Extract the [X, Y] coordinate from the center of the cell holding the provided text.  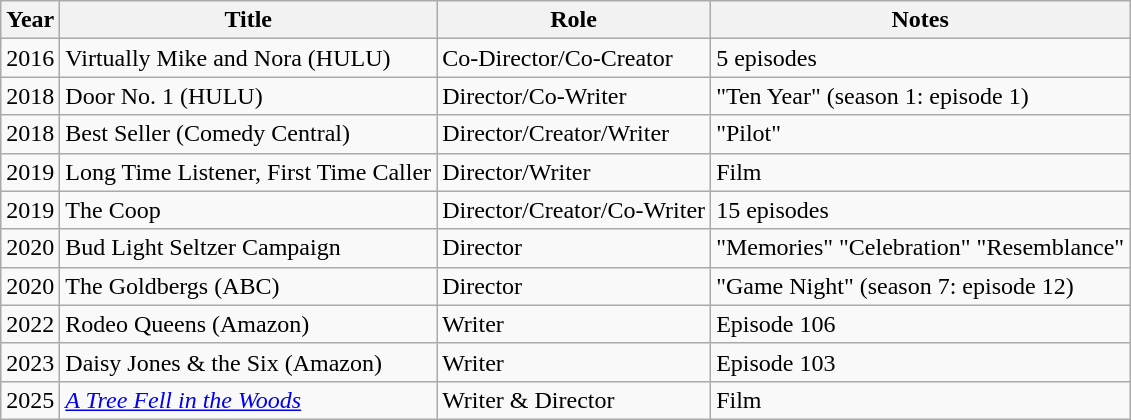
Role [574, 20]
Episode 103 [920, 362]
2025 [30, 400]
2023 [30, 362]
Notes [920, 20]
"Game Night" (season 7: episode 12) [920, 286]
Year [30, 20]
Episode 106 [920, 324]
Director/Writer [574, 172]
Daisy Jones & the Six (Amazon) [248, 362]
Virtually Mike and Nora (HULU) [248, 58]
Best Seller (Comedy Central) [248, 134]
Title [248, 20]
Long Time Listener, First Time Caller [248, 172]
Door No. 1 (HULU) [248, 96]
Bud Light Seltzer Campaign [248, 248]
Director/Creator/Co-Writer [574, 210]
"Pilot" [920, 134]
2016 [30, 58]
"Ten Year" (season 1: episode 1) [920, 96]
5 episodes [920, 58]
Rodeo Queens (Amazon) [248, 324]
The Goldbergs (ABC) [248, 286]
A Tree Fell in the Woods [248, 400]
Co-Director/Co-Creator [574, 58]
15 episodes [920, 210]
The Coop [248, 210]
Director/Co-Writer [574, 96]
Writer & Director [574, 400]
"Memories" "Celebration" "Resemblance" [920, 248]
Director/Creator/Writer [574, 134]
2022 [30, 324]
